Scan for the cell matching the given text and deliver its [x, y] coordinate at center. 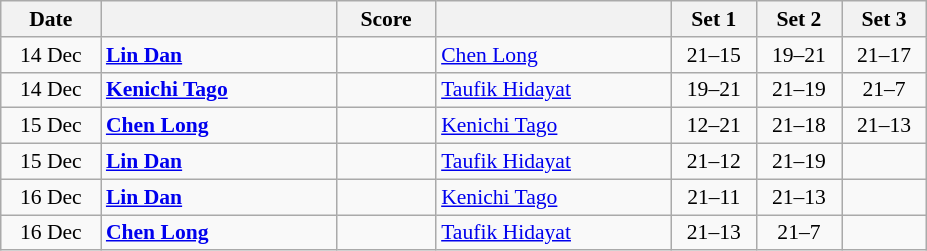
21–17 [884, 55]
Set 3 [884, 19]
21–12 [714, 162]
Set 1 [714, 19]
21–18 [798, 126]
Set 2 [798, 19]
Date [51, 19]
21–11 [714, 197]
21–15 [714, 55]
Score [386, 19]
12–21 [714, 126]
